Extract the (x, y) coordinate from the center of the cell holding the provided text.  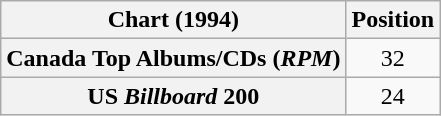
Position (393, 20)
US Billboard 200 (174, 96)
32 (393, 58)
Chart (1994) (174, 20)
24 (393, 96)
Canada Top Albums/CDs (RPM) (174, 58)
